Capture the cell that displays the provided text and extract its (x, y) central coordinate. 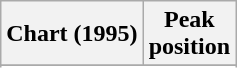
Chart (1995) (72, 34)
Peak position (189, 34)
